Provide the [x, y] coordinate of the cell's center where the given text is located.  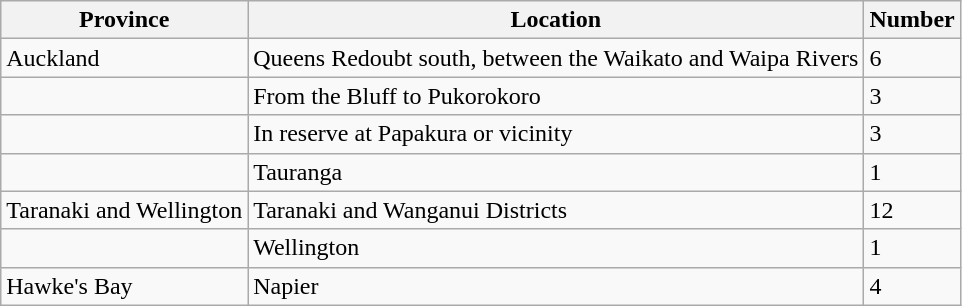
12 [912, 210]
Auckland [124, 58]
Tauranga [556, 172]
Number [912, 20]
Queens Redoubt south, between the Waikato and Waipa Rivers [556, 58]
Hawke's Bay [124, 286]
Location [556, 20]
Taranaki and Wellington [124, 210]
In reserve at Papakura or vicinity [556, 134]
Wellington [556, 248]
From the Bluff to Pukorokoro [556, 96]
6 [912, 58]
Taranaki and Wanganui Districts [556, 210]
4 [912, 286]
Napier [556, 286]
Province [124, 20]
